Find where the given text appears and provide that cell's center as [x, y] coordinate. 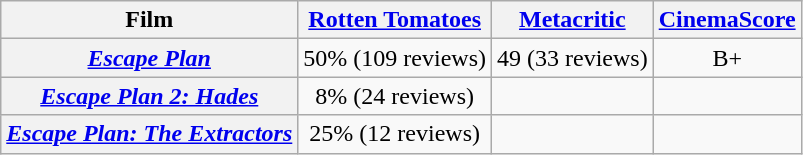
Escape Plan 2: Hades [150, 96]
Rotten Tomatoes [395, 20]
8% (24 reviews) [395, 96]
49 (33 reviews) [573, 58]
CinemaScore [727, 20]
Escape Plan [150, 58]
B+ [727, 58]
Escape Plan: The Extractors [150, 134]
25% (12 reviews) [395, 134]
Film [150, 20]
Metacritic [573, 20]
50% (109 reviews) [395, 58]
